Scan for the cell matching the given text and deliver its [X, Y] coordinate at center. 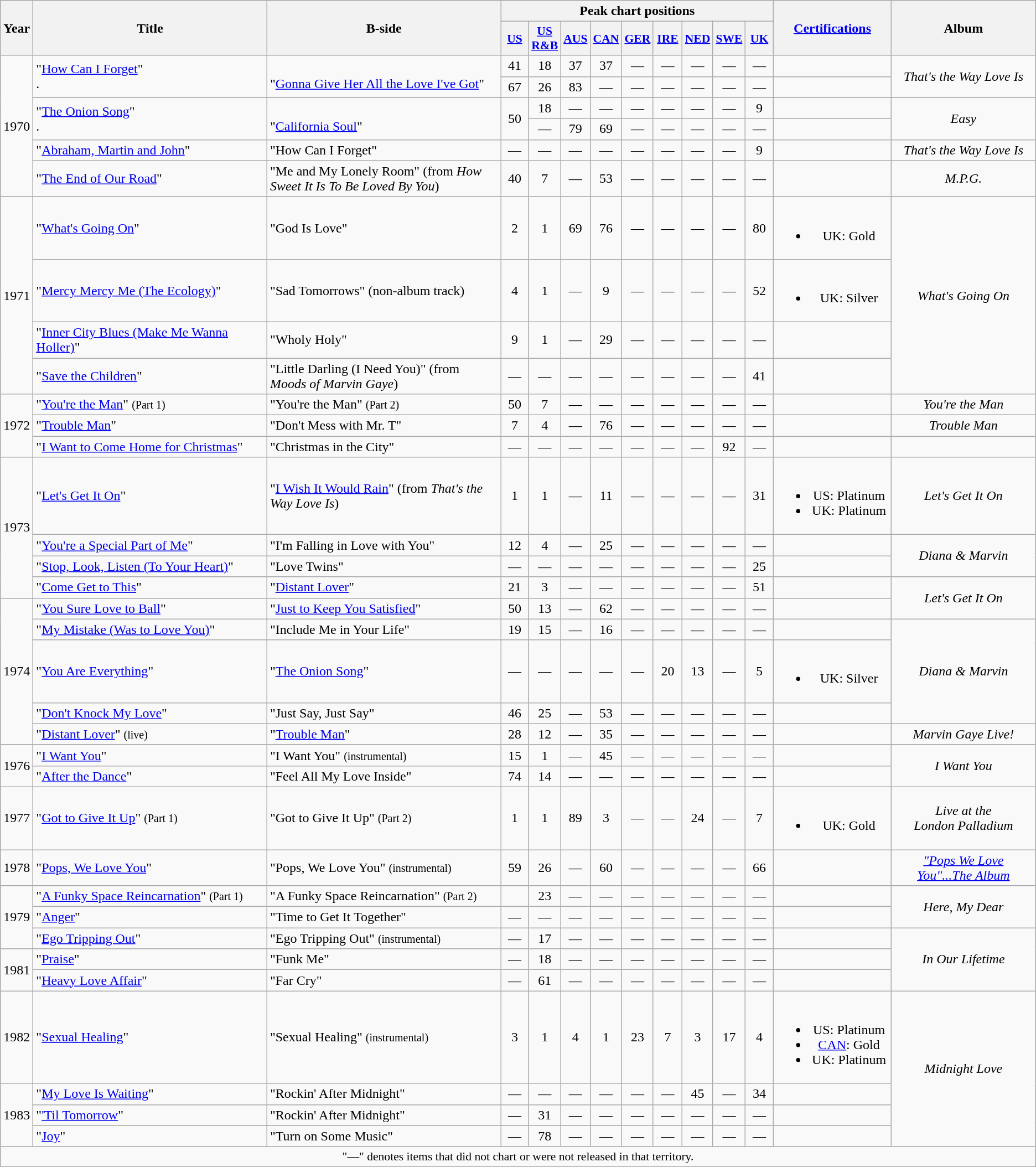
1974 [17, 671]
Title [151, 28]
16 [607, 629]
M.P.G. [964, 178]
I Want You [964, 766]
1970 [17, 126]
"Got to Give It Up" (Part 2) [384, 818]
"Pops, We Love You" [151, 867]
51 [759, 587]
"You Sure Love to Ball" [151, 608]
1978 [17, 867]
11 [607, 496]
92 [729, 447]
24 [698, 818]
89 [576, 818]
1976 [17, 766]
"God Is Love" [384, 228]
"You're the Man" (Part 2) [384, 405]
"The End of Our Road" [151, 178]
SWE [729, 39]
"'Til Tomorrow" [151, 1115]
"Don't Knock My Love" [151, 713]
78 [545, 1136]
"I'm Falling in Love with You" [384, 545]
"You're the Man" (Part 1) [151, 405]
"Me and My Lonely Room" (from How Sweet It Is To Be Loved By You) [384, 178]
"What's Going On" [151, 228]
19 [515, 629]
"Turn on Some Music" [384, 1136]
21 [515, 587]
"A Funky Space Reincarnation" (Part 2) [384, 896]
29 [607, 340]
"After the Dance" [151, 776]
"Feel All My Love Inside" [384, 776]
"Funk Me" [384, 959]
UK [759, 39]
1979 [17, 917]
"Include Me in Your Life" [384, 629]
80 [759, 228]
"Don't Mess with Mr. T" [384, 426]
28 [515, 734]
"I Want You" (instrumental) [384, 755]
Midnight Love [964, 1068]
GER [638, 39]
In Our Lifetime [964, 959]
1983 [17, 1115]
"Pops, We Love You" (instrumental) [384, 867]
"Praise" [151, 959]
1981 [17, 970]
"Come Get to This" [151, 587]
1982 [17, 1037]
"Ego Tripping Out" (instrumental) [384, 938]
Certifications [832, 28]
"I Wish It Would Rain" (from That's the Way Love Is) [384, 496]
5 [759, 671]
Album [964, 28]
US: PlatinumUK: Platinum [832, 496]
79 [576, 129]
59 [515, 867]
B-side [384, 28]
"Pops We Love You"...The Album [964, 867]
"I Want You" [151, 755]
Live at theLondon Palladium [964, 818]
Easy [964, 118]
"Mercy Mercy Me (The Ecology)" [151, 290]
"My Love Is Waiting" [151, 1094]
Year [17, 28]
60 [607, 867]
"Inner City Blues (Make Me Wanna Holler)" [151, 340]
Marvin Gaye Live! [964, 734]
You're the Man [964, 405]
"Got to Give It Up" (Part 1) [151, 818]
"Distant Lover" (live) [151, 734]
"How Can I Forget". [151, 76]
"My Mistake (Was to Love You)" [151, 629]
"You're a Special Part of Me" [151, 545]
NED [698, 39]
67 [515, 87]
"Just Say, Just Say" [384, 713]
62 [607, 608]
"Stop, Look, Listen (To Your Heart)" [151, 566]
"Distant Lover" [384, 587]
"Ego Tripping Out" [151, 938]
"The Onion Song". [151, 118]
14 [545, 776]
"The Onion Song" [384, 671]
35 [607, 734]
52 [759, 290]
"Far Cry" [384, 980]
1977 [17, 818]
"Heavy Love Affair" [151, 980]
1972 [17, 426]
"Sexual Healing" (instrumental) [384, 1037]
74 [515, 776]
"Anger" [151, 917]
What's Going On [964, 295]
46 [515, 713]
"Abraham, Martin and John" [151, 150]
"Let's Get It On" [151, 496]
83 [576, 87]
Peak chart positions [638, 11]
"Just to Keep You Satisfied" [384, 608]
"Wholy Holy" [384, 340]
IRE [667, 39]
AUS [576, 39]
1973 [17, 528]
"I Want to Come Home for Christmas" [151, 447]
USR&B [545, 39]
"How Can I Forget" [384, 150]
20 [667, 671]
"You Are Everything" [151, 671]
40 [515, 178]
66 [759, 867]
"Save the Children" [151, 375]
34 [759, 1094]
"A Funky Space Reincarnation" (Part 1) [151, 896]
2 [515, 228]
"Love Twins" [384, 566]
CAN [607, 39]
"Time to Get It Together" [384, 917]
"—" denotes items that did not chart or were not released in that territory. [518, 1156]
US: PlatinumCAN: GoldUK: Platinum [832, 1037]
Here, My Dear [964, 907]
"California Soul" [384, 118]
"Sad Tomorrows" (non-album track) [384, 290]
"Joy" [151, 1136]
Trouble Man [964, 426]
"Christmas in the City" [384, 447]
"Little Darling (I Need You)" (from Moods of Marvin Gaye) [384, 375]
"Gonna Give Her All the Love I've Got" [384, 76]
"Sexual Healing" [151, 1037]
US [515, 39]
1971 [17, 295]
61 [545, 980]
